Extract the [x, y] coordinate from the center of the cell holding the provided text.  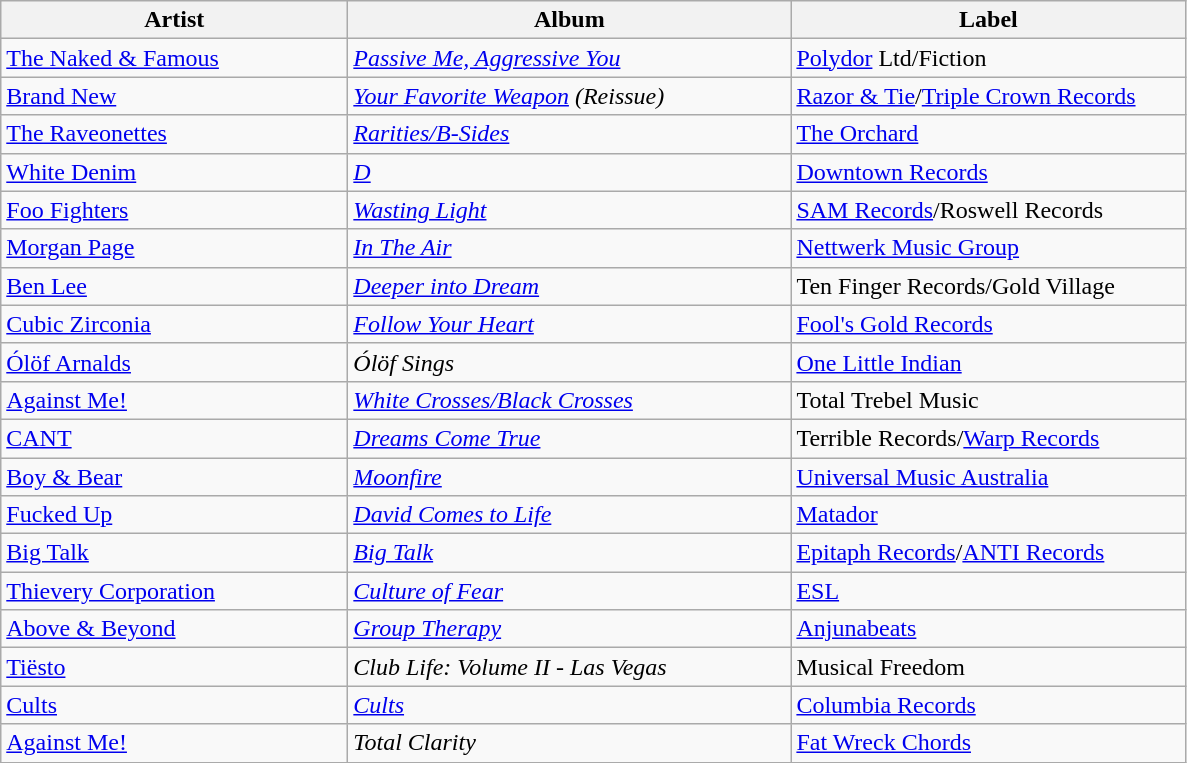
The Orchard [988, 134]
Passive Me, Aggressive You [570, 58]
White Denim [174, 172]
Your Favorite Weapon (Reissue) [570, 96]
Moonfire [570, 477]
Razor & Tie/Triple Crown Records [988, 96]
Morgan Page [174, 248]
Wasting Light [570, 210]
Epitaph Records/ANTI Records [988, 553]
CANT [174, 438]
D [570, 172]
Universal Music Australia [988, 477]
Ten Finger Records/Gold Village [988, 286]
White Crosses/Black Crosses [570, 400]
Polydor Ltd/Fiction [988, 58]
In The Air [570, 248]
Total Trebel Music [988, 400]
Club Life: Volume II - Las Vegas [570, 667]
Cubic Zirconia [174, 324]
Brand New [174, 96]
Rarities/B-Sides [570, 134]
David Comes to Life [570, 515]
Anjunabeats [988, 629]
Fucked Up [174, 515]
Ólöf Arnalds [174, 362]
Matador [988, 515]
Thievery Corporation [174, 591]
Foo Fighters [174, 210]
Ólöf Sings [570, 362]
Nettwerk Music Group [988, 248]
The Naked & Famous [174, 58]
Downtown Records [988, 172]
Deeper into Dream [570, 286]
ESL [988, 591]
One Little Indian [988, 362]
Group Therapy [570, 629]
Columbia Records [988, 705]
Total Clarity [570, 743]
Label [988, 20]
Tiësto [174, 667]
Musical Freedom [988, 667]
The Raveonettes [174, 134]
Culture of Fear [570, 591]
Fool's Gold Records [988, 324]
Dreams Come True [570, 438]
Boy & Bear [174, 477]
Follow Your Heart [570, 324]
Album [570, 20]
Artist [174, 20]
Above & Beyond [174, 629]
SAM Records/Roswell Records [988, 210]
Fat Wreck Chords [988, 743]
Terrible Records/Warp Records [988, 438]
Ben Lee [174, 286]
